Pinpoint the cell where the given text exists, returning its [X, Y] midpoint coordinate. 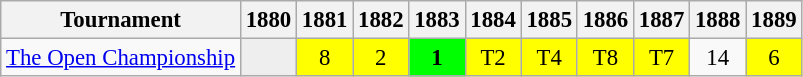
8 [325, 58]
Tournament [121, 20]
T2 [493, 58]
1888 [718, 20]
1885 [549, 20]
1886 [605, 20]
1889 [774, 20]
1884 [493, 20]
T7 [661, 58]
2 [381, 58]
1 [437, 58]
T8 [605, 58]
6 [774, 58]
The Open Championship [121, 58]
14 [718, 58]
1882 [381, 20]
1883 [437, 20]
1880 [268, 20]
T4 [549, 58]
1887 [661, 20]
1881 [325, 20]
